Determine the [x, y] coordinate at the center of the cell enclosing the given text.  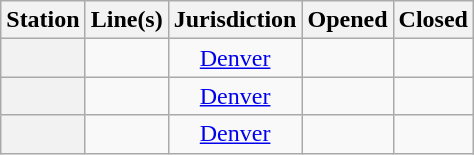
Jurisdiction [235, 20]
Closed [433, 20]
Opened [348, 20]
Line(s) [126, 20]
Station [43, 20]
